For the text-containing cell, return its midpoint in [X, Y] coordinate format. 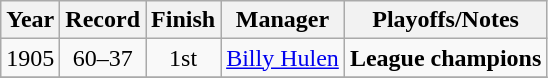
Record [103, 20]
Manager [283, 20]
1st [184, 58]
1905 [30, 58]
60–37 [103, 58]
Billy Hulen [283, 58]
Year [30, 20]
Playoffs/Notes [445, 20]
League champions [445, 58]
Finish [184, 20]
